Locate the cell with the specified text and output its (x, y) center coordinate. 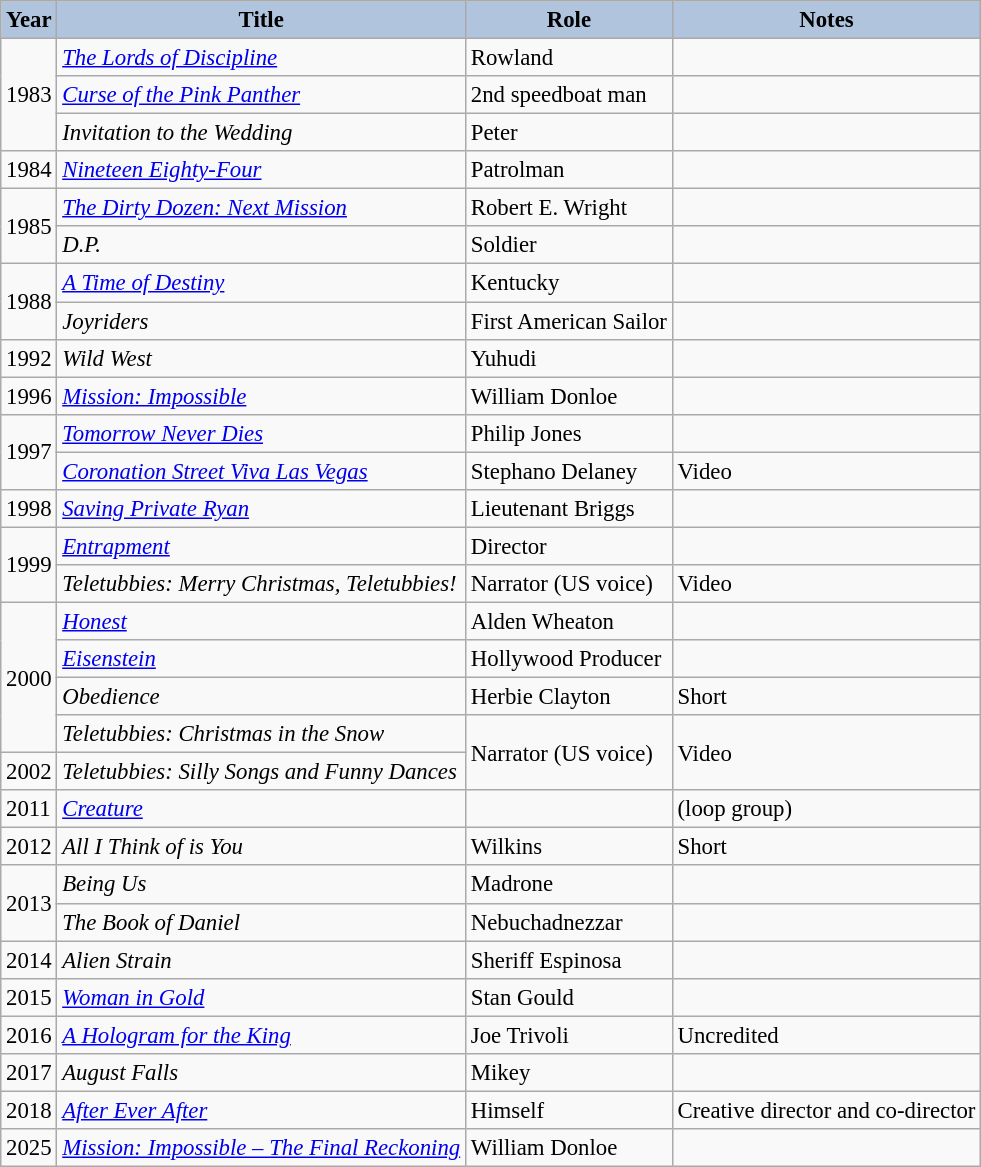
The Book of Daniel (262, 922)
Woman in Gold (262, 997)
Sheriff Espinosa (568, 960)
The Lords of Discipline (262, 58)
Stephano Delaney (568, 471)
Director (568, 546)
Wilkins (568, 847)
Mission: Impossible (262, 396)
Title (262, 20)
Creature (262, 809)
Lieutenant Briggs (568, 509)
Teletubbies: Silly Songs and Funny Dances (262, 772)
Alien Strain (262, 960)
2015 (29, 997)
Uncredited (826, 1035)
2002 (29, 772)
Eisenstein (262, 659)
2014 (29, 960)
Yuhudi (568, 358)
First American Sailor (568, 321)
Kentucky (568, 283)
Obedience (262, 697)
Alden Wheaton (568, 621)
1983 (29, 96)
1998 (29, 509)
Nebuchadnezzar (568, 922)
Notes (826, 20)
Mission: Impossible – The Final Reckoning (262, 1148)
Joyriders (262, 321)
2011 (29, 809)
Hollywood Producer (568, 659)
Mikey (568, 1073)
1997 (29, 452)
After Ever After (262, 1110)
Himself (568, 1110)
1999 (29, 564)
Being Us (262, 885)
Robert E. Wright (568, 208)
Honest (262, 621)
2017 (29, 1073)
Stan Gould (568, 997)
August Falls (262, 1073)
2000 (29, 677)
Joe Trivoli (568, 1035)
Creative director and co-director (826, 1110)
D.P. (262, 245)
2025 (29, 1148)
2013 (29, 904)
All I Think of is You (262, 847)
Invitation to the Wedding (262, 133)
The Dirty Dozen: Next Mission (262, 208)
Teletubbies: Merry Christmas, Teletubbies! (262, 584)
2012 (29, 847)
1988 (29, 302)
Rowland (568, 58)
Curse of the Pink Panther (262, 95)
Tomorrow Never Dies (262, 433)
Wild West (262, 358)
1996 (29, 396)
Herbie Clayton (568, 697)
Soldier (568, 245)
Coronation Street Viva Las Vegas (262, 471)
1992 (29, 358)
Saving Private Ryan (262, 509)
Role (568, 20)
2018 (29, 1110)
Patrolman (568, 170)
Nineteen Eighty-Four (262, 170)
Madrone (568, 885)
(loop group) (826, 809)
Philip Jones (568, 433)
1984 (29, 170)
2016 (29, 1035)
A Hologram for the King (262, 1035)
Teletubbies: Christmas in the Snow (262, 734)
Peter (568, 133)
Year (29, 20)
A Time of Destiny (262, 283)
2nd speedboat man (568, 95)
Entrapment (262, 546)
1985 (29, 226)
